Search for the cell housing the specified text and yield its [x, y] center coordinate. 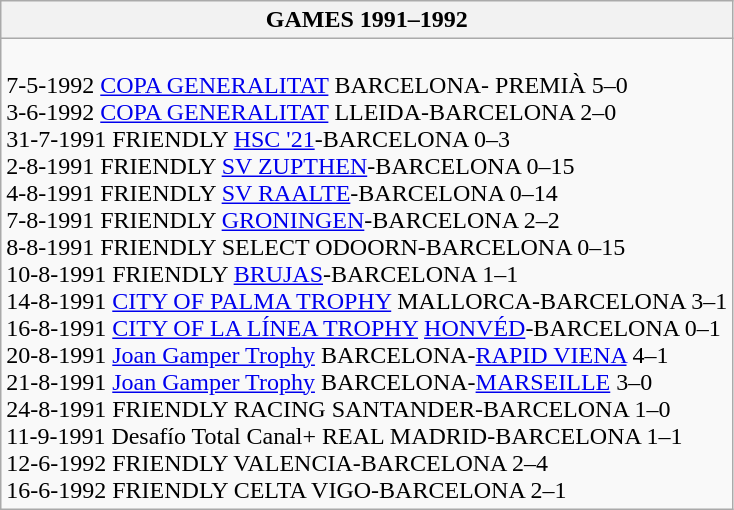
GAMES 1991–1992 [367, 20]
